Locate the cell with the specified text and output its (x, y) center coordinate. 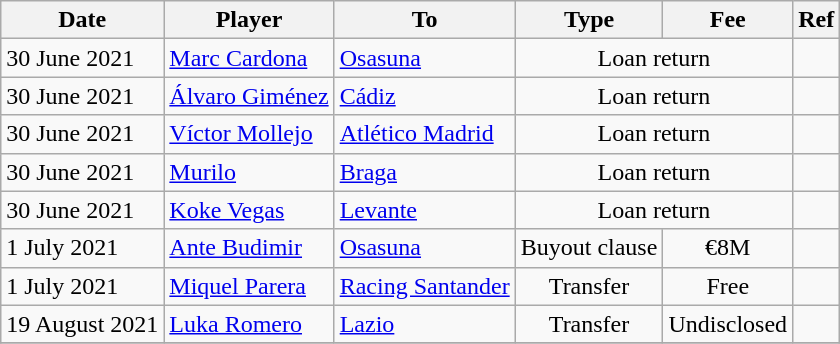
To (424, 20)
Cádiz (424, 96)
Player (249, 20)
Atlético Madrid (424, 134)
€8M (728, 248)
Víctor Mollejo (249, 134)
19 August 2021 (82, 324)
Ante Budimir (249, 248)
Ref (816, 20)
Date (82, 20)
Braga (424, 172)
Álvaro Giménez (249, 96)
Racing Santander (424, 286)
Undisclosed (728, 324)
Marc Cardona (249, 58)
Murilo (249, 172)
Levante (424, 210)
Fee (728, 20)
Koke Vegas (249, 210)
Lazio (424, 324)
Luka Romero (249, 324)
Type (589, 20)
Free (728, 286)
Miquel Parera (249, 286)
Buyout clause (589, 248)
